Return the (X, Y) coordinate for the center point of the cell that contains the specified text.  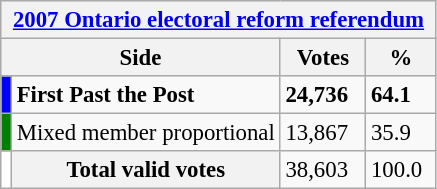
2007 Ontario electoral reform referendum (219, 20)
First Past the Post (146, 95)
13,867 (323, 133)
24,736 (323, 95)
% (402, 58)
100.0 (402, 170)
Side (140, 58)
Votes (323, 58)
Mixed member proportional (146, 133)
35.9 (402, 133)
Total valid votes (146, 170)
38,603 (323, 170)
64.1 (402, 95)
